Detect which cell encompasses the target text, then output its (X, Y) center coordinate. 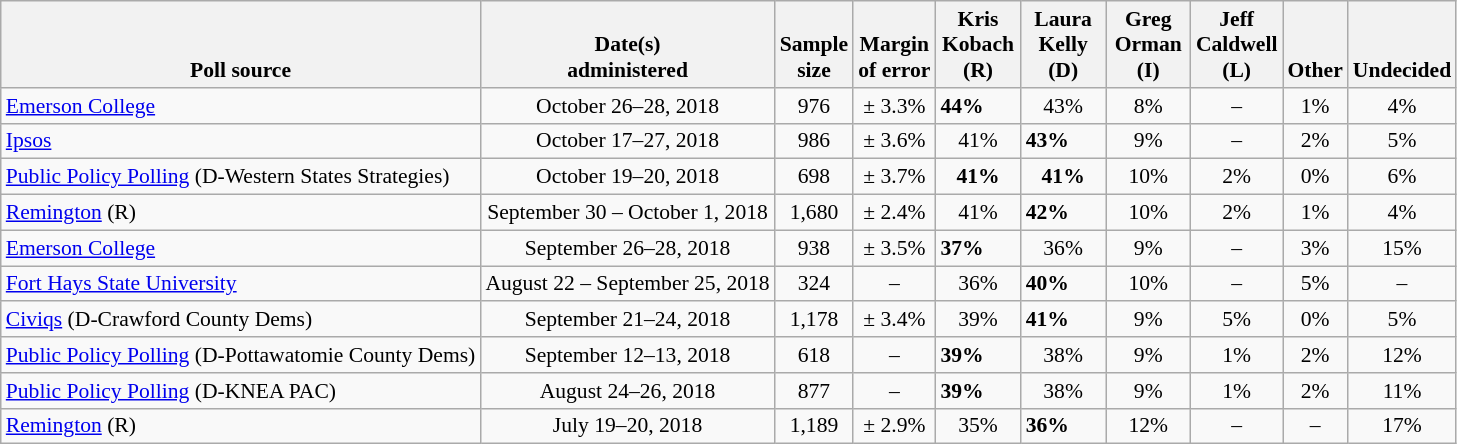
± 2.4% (894, 213)
LauraKelly(D) (1064, 44)
KrisKobach(R) (978, 44)
35% (978, 426)
Public Policy Polling (D-Pottawatomie County Dems) (241, 355)
Marginof error (894, 44)
44% (978, 106)
September 30 – October 1, 2018 (627, 213)
± 3.3% (894, 106)
37% (978, 248)
11% (1402, 391)
Ipsos (241, 141)
1,189 (814, 426)
Fort Hays State University (241, 284)
Samplesize (814, 44)
September 26–28, 2018 (627, 248)
± 3.6% (894, 141)
August 22 – September 25, 2018 (627, 284)
October 17–27, 2018 (627, 141)
1,178 (814, 320)
September 12–13, 2018 (627, 355)
6% (1402, 177)
976 (814, 106)
± 2.9% (894, 426)
October 26–28, 2018 (627, 106)
July 19–20, 2018 (627, 426)
Undecided (1402, 44)
324 (814, 284)
1,680 (814, 213)
Date(s)administered (627, 44)
618 (814, 355)
42% (1064, 213)
± 3.4% (894, 320)
Civiqs (D-Crawford County Dems) (241, 320)
Poll source (241, 44)
877 (814, 391)
August 24–26, 2018 (627, 391)
8% (1148, 106)
938 (814, 248)
JeffCaldwell(L) (1237, 44)
15% (1402, 248)
40% (1064, 284)
Other (1314, 44)
3% (1314, 248)
± 3.5% (894, 248)
17% (1402, 426)
Public Policy Polling (D-Western States Strategies) (241, 177)
986 (814, 141)
October 19–20, 2018 (627, 177)
± 3.7% (894, 177)
698 (814, 177)
September 21–24, 2018 (627, 320)
Public Policy Polling (D-KNEA PAC) (241, 391)
GregOrman(I) (1148, 44)
